Scan for the cell matching the given text and deliver its [X, Y] coordinate at center. 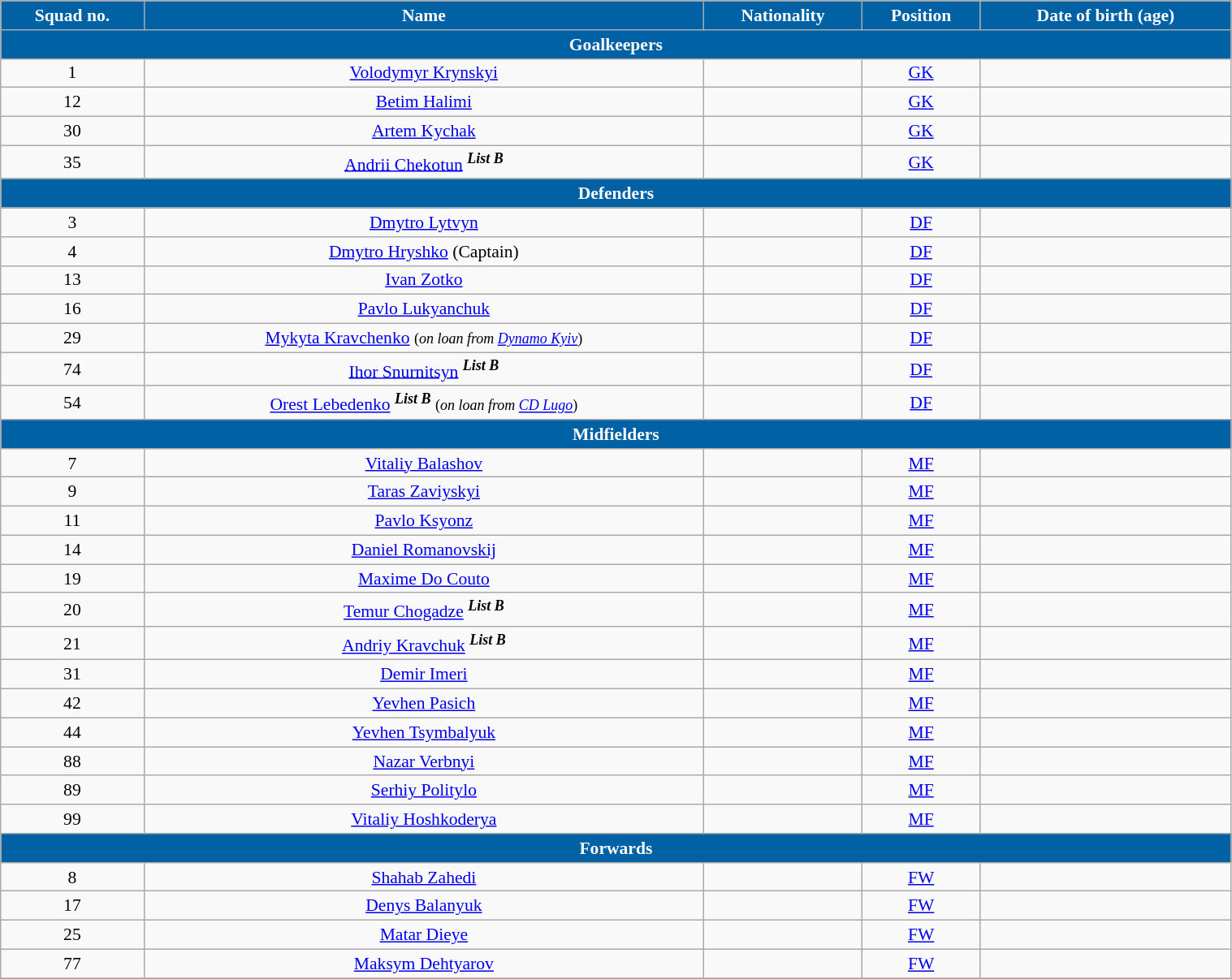
16 [72, 309]
Andriy Kravchuk List B [424, 643]
54 [72, 403]
Yevhen Pasich [424, 704]
88 [72, 761]
3 [72, 222]
Betim Halimi [424, 102]
Denys Balanyuk [424, 906]
30 [72, 132]
29 [72, 339]
Name [424, 15]
8 [72, 878]
44 [72, 733]
31 [72, 675]
Mykyta Kravchenko (on loan from Dynamo Kyiv) [424, 339]
Pavlo Lukyanchuk [424, 309]
Midfielders [616, 434]
Vitaliy Balashov [424, 464]
11 [72, 521]
20 [72, 610]
Pavlo Ksyonz [424, 521]
Forwards [616, 848]
Artem Kychak [424, 132]
Position [921, 15]
Ivan Zotko [424, 280]
Andrii Chekotun List B [424, 162]
12 [72, 102]
13 [72, 280]
Maxime Do Couto [424, 579]
42 [72, 704]
Nationality [783, 15]
Dmytro Hryshko (Captain) [424, 252]
21 [72, 643]
Shahab Zahedi [424, 878]
Ihor Snurnitsyn List B [424, 369]
Yevhen Tsymbalyuk [424, 733]
9 [72, 492]
Demir Imeri [424, 675]
Vitaliy Hoshkoderya [424, 819]
Date of birth (age) [1106, 15]
35 [72, 162]
19 [72, 579]
1 [72, 73]
Maksym Dehtyarov [424, 964]
Matar Dieye [424, 935]
Nazar Verbnyi [424, 761]
Volodymyr Krynskyi [424, 73]
77 [72, 964]
Dmytro Lytvyn [424, 222]
99 [72, 819]
Defenders [616, 194]
Temur Chogadze List B [424, 610]
Orest Lebedenko List B (on loan from CD Lugo) [424, 403]
7 [72, 464]
4 [72, 252]
14 [72, 550]
Serhiy Politylo [424, 791]
25 [72, 935]
Taras Zaviyskyi [424, 492]
74 [72, 369]
Daniel Romanovskij [424, 550]
Squad no. [72, 15]
89 [72, 791]
Goalkeepers [616, 45]
17 [72, 906]
